Capture the cell that displays the provided text and extract its [x, y] central coordinate. 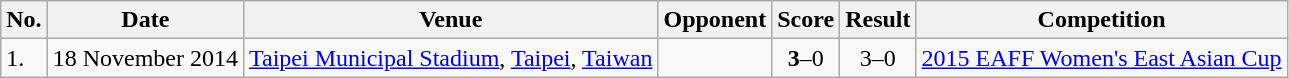
2015 EAFF Women's East Asian Cup [1102, 58]
18 November 2014 [145, 58]
Score [806, 20]
Competition [1102, 20]
Result [878, 20]
Venue [451, 20]
No. [24, 20]
Date [145, 20]
Opponent [715, 20]
Taipei Municipal Stadium, Taipei, Taiwan [451, 58]
1. [24, 58]
